Search for the cell housing the specified text and yield its (x, y) center coordinate. 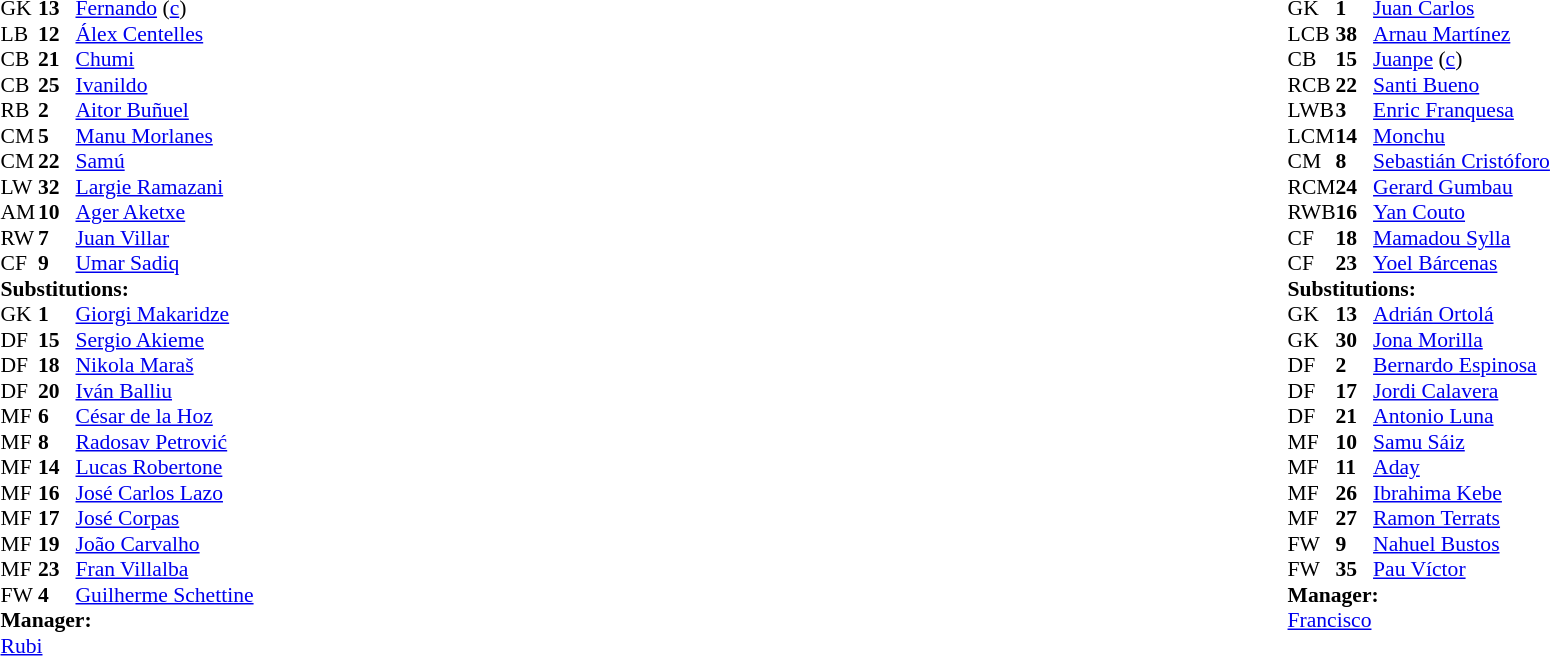
11 (1355, 467)
Samu Sáiz (1462, 442)
Antonio Luna (1462, 417)
RW (19, 238)
3 (1355, 111)
Radosav Petrović (165, 442)
32 (57, 187)
6 (57, 417)
Enric Franquesa (1462, 111)
Aitor Buñuel (165, 111)
AM (19, 213)
Pau Víctor (1462, 569)
Ibrahima Kebe (1462, 493)
José Corpas (165, 519)
Bernardo Espinosa (1462, 365)
Manu Morlanes (165, 136)
30 (1355, 340)
1 (57, 315)
Chumi (165, 59)
27 (1355, 519)
Samú (165, 161)
RB (19, 111)
19 (57, 544)
13 (1355, 315)
Largie Ramazani (165, 187)
Yoel Bárcenas (1462, 263)
LCM (1312, 136)
Aday (1462, 467)
Santi Bueno (1462, 85)
Mamadou Sylla (1462, 238)
Juan Villar (165, 238)
Umar Sadiq (165, 263)
Sebastián Cristóforo (1462, 161)
Adrián Ortolá (1462, 315)
Lucas Robertone (165, 467)
7 (57, 238)
César de la Hoz (165, 417)
José Carlos Lazo (165, 493)
Ivanildo (165, 85)
35 (1355, 569)
João Carvalho (165, 544)
Francisco (1419, 621)
Guilherme Schettine (165, 595)
RWB (1312, 213)
RCB (1312, 85)
Ager Aketxe (165, 213)
25 (57, 85)
Monchu (1462, 136)
RCM (1312, 187)
5 (57, 136)
Sergio Akieme (165, 340)
12 (57, 34)
Iván Balliu (165, 391)
20 (57, 391)
LCB (1312, 34)
26 (1355, 493)
Arnau Martínez (1462, 34)
38 (1355, 34)
24 (1355, 187)
Yan Couto (1462, 213)
4 (57, 595)
Ramon Terrats (1462, 519)
LB (19, 34)
Gerard Gumbau (1462, 187)
LW (19, 187)
Jona Morilla (1462, 340)
Nikola Maraš (165, 365)
Álex Centelles (165, 34)
LWB (1312, 111)
Nahuel Bustos (1462, 544)
Jordi Calavera (1462, 391)
Giorgi Makaridze (165, 315)
Juanpe (c) (1462, 59)
Fran Villalba (165, 569)
